Detect which cell encompasses the target text, then output its (X, Y) center coordinate. 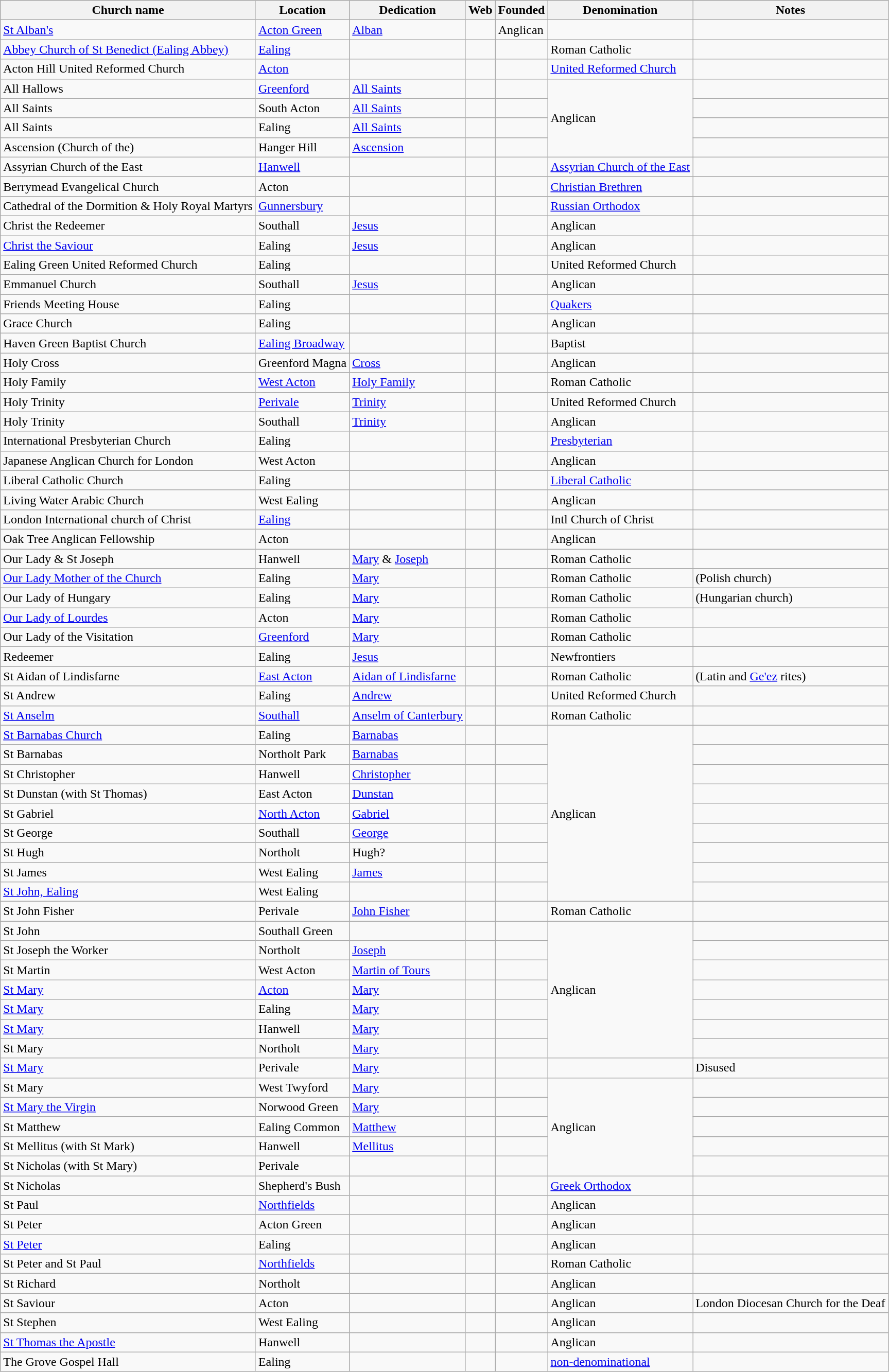
Christian Brethren (620, 186)
St Matthew (128, 1127)
West Twyford (302, 1087)
St Joseph the Worker (128, 951)
St George (128, 833)
(Hungarian church) (791, 598)
St Martin (128, 970)
Grace Church (128, 324)
Liberal Catholic (620, 480)
Dunstan (408, 794)
St Alban's (128, 30)
Russian Orthodox (620, 206)
St Anselm (128, 715)
St Barnabas Church (128, 735)
Baptist (620, 343)
Gabriel (408, 813)
Shepherd's Bush (302, 1185)
St Mellitus (with St Mark) (128, 1146)
Gunnersbury (302, 206)
Norwood Green (302, 1107)
Aidan of Lindisfarne (408, 676)
Berrymead Evangelical Church (128, 186)
Greek Orthodox (620, 1185)
St James (128, 872)
Our Lady Mother of the Church (128, 578)
All Hallows (128, 89)
St Aidan of Lindisfarne (128, 676)
St Gabriel (128, 813)
North Acton (302, 813)
Christopher (408, 774)
Our Lady of the Visitation (128, 637)
Acton Hill United Reformed Church (128, 69)
Joseph (408, 951)
St Christopher (128, 774)
Japanese Anglican Church for London (128, 461)
South Acton (302, 108)
non-denominational (620, 1362)
St Stephen (128, 1323)
Quakers (620, 304)
St Paul (128, 1205)
Hugh? (408, 852)
Ascension (Church of the) (128, 147)
George (408, 833)
St Peter and St Paul (128, 1264)
St Nicholas (128, 1185)
Ascension (408, 147)
St John (128, 931)
St Barnabas (128, 754)
Anselm of Canterbury (408, 715)
St Dunstan (with St Thomas) (128, 794)
Christ the Redeemer (128, 225)
Notes (791, 10)
Ealing Common (302, 1127)
London Diocesan Church for the Deaf (791, 1303)
James (408, 872)
Holy Cross (128, 363)
Abbey Church of St Benedict (Ealing Abbey) (128, 49)
Presbyterian (620, 441)
Dedication (408, 10)
Greenford Magna (302, 363)
Our Lady & St Joseph (128, 558)
Alban (408, 30)
Andrew (408, 696)
Liberal Catholic Church (128, 480)
Our Lady of Hungary (128, 598)
International Presbyterian Church (128, 441)
St Thomas the Apostle (128, 1342)
Location (302, 10)
Living Water Arabic Church (128, 500)
Emmanuel Church (128, 285)
Ealing Broadway (302, 343)
Church name (128, 10)
Haven Green Baptist Church (128, 343)
St Richard (128, 1283)
Redeemer (128, 657)
Newfrontiers (620, 657)
Friends Meeting House (128, 304)
Southall Green (302, 931)
St Mary the Virgin (128, 1107)
Disused (791, 1068)
St John, Ealing (128, 892)
Mellitus (408, 1146)
Cathedral of the Dormition & Holy Royal Martyrs (128, 206)
Denomination (620, 10)
Founded (521, 10)
The Grove Gospel Hall (128, 1362)
St Nicholas (with St Mary) (128, 1166)
Matthew (408, 1127)
Christ the Saviour (128, 245)
St Hugh (128, 852)
(Latin and Ge'ez rites) (791, 676)
Our Lady of Lourdes (128, 618)
St Andrew (128, 696)
Oak Tree Anglican Fellowship (128, 539)
John Fisher (408, 911)
Hanger Hill (302, 147)
St John Fisher (128, 911)
Cross (408, 363)
St Saviour (128, 1303)
Ealing Green United Reformed Church (128, 265)
Martin of Tours (408, 970)
Mary & Joseph (408, 558)
Web (480, 10)
(Polish church) (791, 578)
London International church of Christ (128, 519)
Northolt Park (302, 754)
Intl Church of Christ (620, 519)
